Return the [x, y] coordinate for the center point of the cell that contains the specified text.  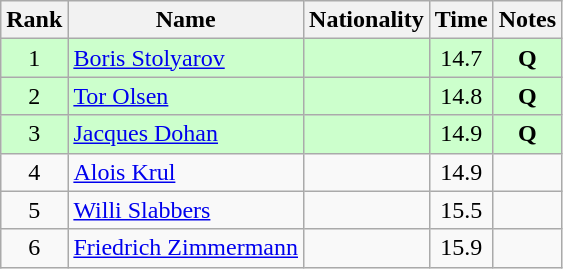
14.8 [461, 96]
3 [34, 134]
1 [34, 58]
15.5 [461, 210]
Rank [34, 20]
6 [34, 248]
Nationality [367, 20]
Alois Krul [186, 172]
2 [34, 96]
Time [461, 20]
5 [34, 210]
14.7 [461, 58]
Name [186, 20]
Jacques Dohan [186, 134]
4 [34, 172]
Boris Stolyarov [186, 58]
Notes [527, 20]
Tor Olsen [186, 96]
Friedrich Zimmermann [186, 248]
Willi Slabbers [186, 210]
15.9 [461, 248]
